Pinpoint the cell where the given text exists, returning its (x, y) midpoint coordinate. 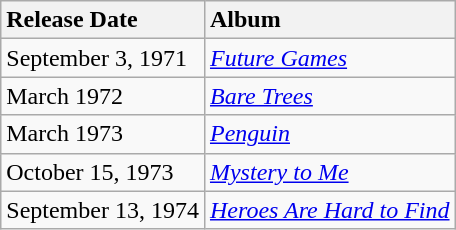
March 1973 (103, 134)
Release Date (103, 20)
Future Games (330, 58)
September 13, 1974 (103, 210)
Bare Trees (330, 96)
October 15, 1973 (103, 172)
September 3, 1971 (103, 58)
Penguin (330, 134)
Mystery to Me (330, 172)
March 1972 (103, 96)
Album (330, 20)
Heroes Are Hard to Find (330, 210)
